Extract the (X, Y) coordinate from the center of the cell holding the provided text.  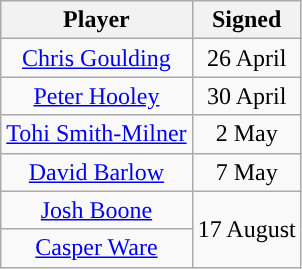
Player (96, 20)
Tohi Smith-Milner (96, 134)
2 May (246, 134)
David Barlow (96, 172)
Josh Boone (96, 210)
Signed (246, 20)
17 August (246, 229)
30 April (246, 96)
26 April (246, 58)
Casper Ware (96, 248)
Chris Goulding (96, 58)
7 May (246, 172)
Peter Hooley (96, 96)
